Extract the [X, Y] coordinate from the center of the cell holding the provided text.  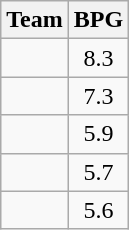
5.7 [98, 172]
Team [35, 20]
BPG [98, 20]
7.3 [98, 96]
5.6 [98, 210]
5.9 [98, 134]
8.3 [98, 58]
